Extract the [x, y] coordinate from the center of the cell holding the provided text.  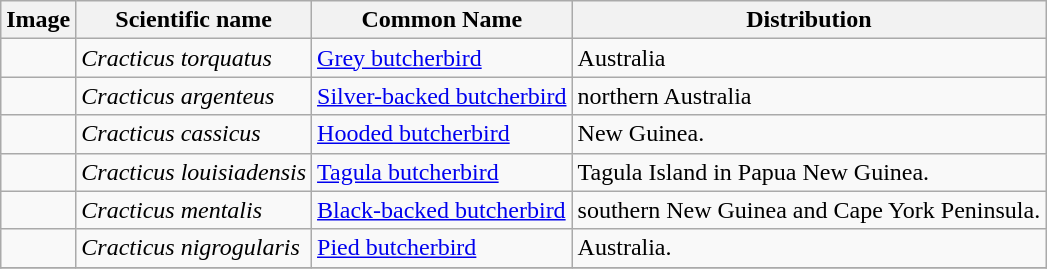
Cracticus mentalis [194, 210]
Cracticus nigrogularis [194, 248]
Image [38, 20]
Cracticus torquatus [194, 58]
Distribution [809, 20]
northern Australia [809, 96]
Cracticus cassicus [194, 134]
Pied butcherbird [442, 248]
Scientific name [194, 20]
Hooded butcherbird [442, 134]
Tagula butcherbird [442, 172]
Tagula Island in Papua New Guinea. [809, 172]
Common Name [442, 20]
southern New Guinea and Cape York Peninsula. [809, 210]
Black-backed butcherbird [442, 210]
Grey butcherbird [442, 58]
Australia [809, 58]
Cracticus argenteus [194, 96]
Silver-backed butcherbird [442, 96]
Australia. [809, 248]
Cracticus louisiadensis [194, 172]
New Guinea. [809, 134]
